Search for the cell housing the specified text and yield its (X, Y) center coordinate. 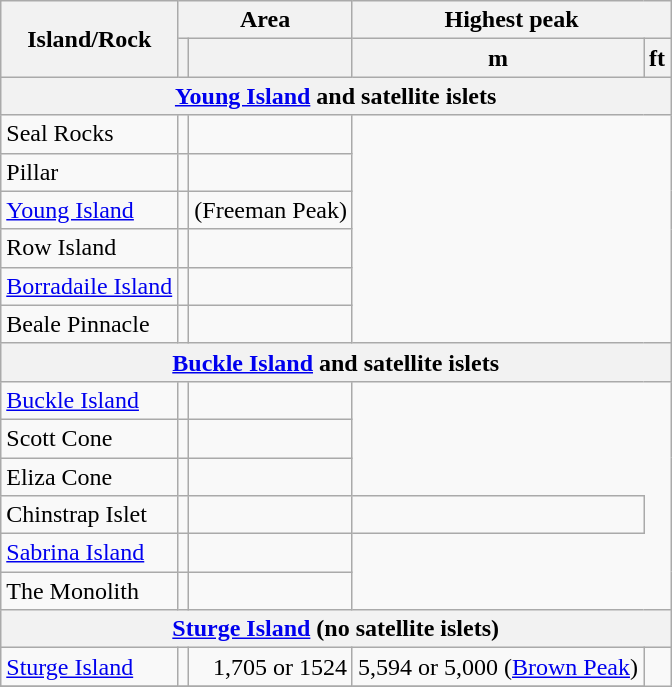
Chinstrap Islet (90, 515)
Sabrina Island (90, 553)
Buckle Island and satellite islets (336, 362)
(Freeman Peak) (271, 210)
Area (266, 20)
Eliza Cone (90, 477)
Borradaile Island (90, 286)
Beale Pinnacle (90, 324)
1,705 or 1524 (271, 667)
Buckle Island (90, 400)
Scott Cone (90, 438)
Young Island and satellite islets (336, 96)
Seal Rocks (90, 134)
Pillar (90, 172)
ft (658, 58)
The Monolith (90, 591)
Sturge Island (no satellite islets) (336, 629)
Row Island (90, 248)
Highest peak (511, 20)
Island/Rock (90, 39)
Sturge Island (90, 667)
m (498, 58)
5,594 or 5,000 (Brown Peak) (498, 667)
Young Island (90, 210)
